Find where the given text appears and provide that cell's center as (X, Y) coordinate. 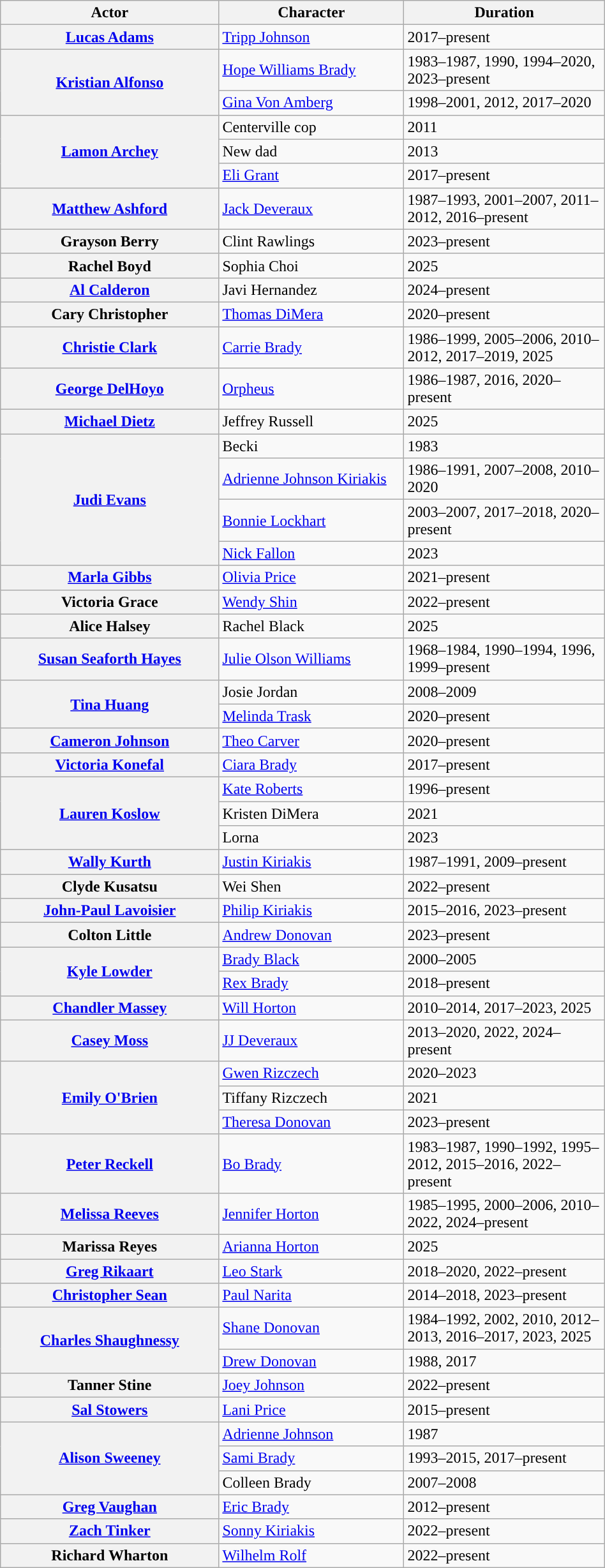
1984–1992, 2002, 2010, 2012–2013, 2016–2017, 2023, 2025 (504, 1329)
1968–1984, 1990–1994, 1996, 1999–present (504, 659)
Greg Rikaart (110, 1271)
Kate Roberts (311, 789)
Sami Brady (311, 1458)
Tiffany Rizczech (311, 1098)
Wendy Shin (311, 602)
2011 (504, 127)
2007–2008 (504, 1482)
Michael Dietz (110, 422)
Andrew Donovan (311, 935)
John-Paul Lavoisier (110, 911)
Shane Donovan (311, 1329)
Jeffrey Russell (311, 422)
2024–present (504, 290)
Cary Christopher (110, 314)
Carrie Brady (311, 347)
Rachel Boyd (110, 265)
Lani Price (311, 1410)
Hope Williams Brady (311, 70)
JJ Deveraux (311, 1040)
2018–present (504, 983)
Zach Tinker (110, 1531)
2000–2005 (504, 959)
Emily O'Brien (110, 1098)
Colton Little (110, 935)
Marissa Reyes (110, 1246)
Duration (504, 13)
2015–2016, 2023–present (504, 911)
1983–1987, 1990–1992, 1995–2012, 2015–2016, 2022–present (504, 1163)
Jack Deveraux (311, 208)
2021–present (504, 578)
Ciara Brady (311, 765)
Clyde Kusatsu (110, 886)
Alison Sweeney (110, 1458)
1986–1991, 2007–2008, 2010–2020 (504, 479)
Actor (110, 13)
Colleen Brady (311, 1482)
2014–2018, 2023–present (504, 1295)
Drew Donovan (311, 1361)
2013–2020, 2022, 2024–present (504, 1040)
Rachel Black (311, 626)
Theo Carver (311, 740)
Kristen DiMera (311, 814)
Cameron Johnson (110, 740)
Lucas Adams (110, 37)
Grayson Berry (110, 241)
Richard Wharton (110, 1555)
Lorna (311, 838)
Lauren Koslow (110, 813)
Greg Vaughan (110, 1507)
Adrienne Johnson (311, 1434)
Javi Hernandez (311, 290)
Tanner Stine (110, 1385)
2015–present (504, 1410)
Melissa Reeves (110, 1214)
1987 (504, 1434)
2010–2014, 2017–2023, 2025 (504, 1008)
Thomas DiMera (311, 314)
1987–1991, 2009–present (504, 862)
Paul Narita (311, 1295)
Matthew Ashford (110, 208)
1983 (504, 446)
George DelHoyo (110, 389)
1988, 2017 (504, 1361)
1996–present (504, 789)
Theresa Donovan (311, 1122)
Rex Brady (311, 983)
Kristian Alfonso (110, 82)
2018–2020, 2022–present (504, 1271)
Leo Stark (311, 1271)
2003–2007, 2017–2018, 2020–present (504, 521)
Eric Brady (311, 1507)
2013 (504, 151)
Gwen Rizczech (311, 1073)
Justin Kiriakis (311, 862)
Becki (311, 446)
Christie Clark (110, 347)
Clint Rawlings (311, 241)
Orpheus (311, 389)
Brady Black (311, 959)
Victoria Grace (110, 602)
2008–2009 (504, 692)
Adrienne Johnson Kiriakis (311, 479)
Philip Kiriakis (311, 911)
Judi Evans (110, 500)
Bonnie Lockhart (311, 521)
Wilhelm Rolf (311, 1555)
1986–1987, 2016, 2020–present (504, 389)
Peter Reckell (110, 1163)
Will Horton (311, 1008)
1983–1987, 1990, 1994–2020, 2023–present (504, 70)
Susan Seaforth Hayes (110, 659)
Sonny Kiriakis (311, 1531)
Wei Shen (311, 886)
Josie Jordan (311, 692)
Centerville cop (311, 127)
Charles Shaughnessy (110, 1340)
Character (311, 13)
Al Calderon (110, 290)
Sophia Choi (311, 265)
1987–1993, 2001–2007, 2011–2012, 2016–present (504, 208)
Tina Huang (110, 704)
Casey Moss (110, 1040)
Nick Fallon (311, 553)
Julie Olson Williams (311, 659)
Jennifer Horton (311, 1214)
1986–1999, 2005–2006, 2010–2012, 2017–2019, 2025 (504, 347)
Olivia Price (311, 578)
Chandler Massey (110, 1008)
Joey Johnson (311, 1385)
Christopher Sean (110, 1295)
Sal Stowers (110, 1410)
Eli Grant (311, 175)
Wally Kurth (110, 862)
2012–present (504, 1507)
Kyle Lowder (110, 971)
1985–1995, 2000–2006, 2010–2022, 2024–present (504, 1214)
Lamon Archey (110, 151)
Tripp Johnson (311, 37)
2020–2023 (504, 1073)
Gina Von Amberg (311, 103)
Marla Gibbs (110, 578)
Victoria Konefal (110, 765)
Bo Brady (311, 1163)
1993–2015, 2017–present (504, 1458)
1998–2001, 2012, 2017–2020 (504, 103)
Arianna Horton (311, 1246)
Alice Halsey (110, 626)
Melinda Trask (311, 716)
New dad (311, 151)
